Identify which cell holds the provided text, then report its (X, Y) central coordinate. 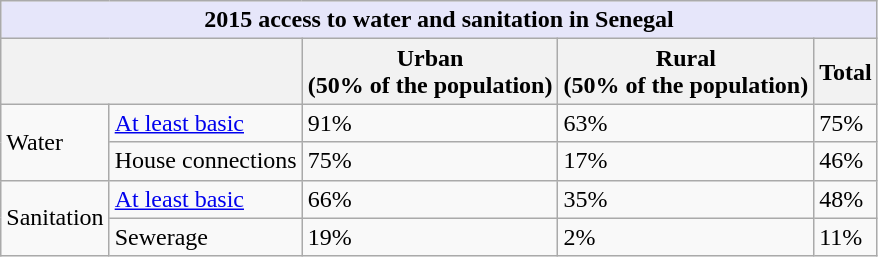
19% (430, 237)
66% (430, 199)
2015 access to water and sanitation in Senegal (439, 20)
Water (55, 142)
46% (846, 161)
House connections (206, 161)
Total (846, 72)
91% (430, 123)
35% (686, 199)
Urban(50% of the population) (430, 72)
2% (686, 237)
Sanitation (55, 218)
Sewerage (206, 237)
17% (686, 161)
11% (846, 237)
Rural(50% of the population) (686, 72)
48% (846, 199)
63% (686, 123)
